Return (x, y) of the center of cell containing provided text 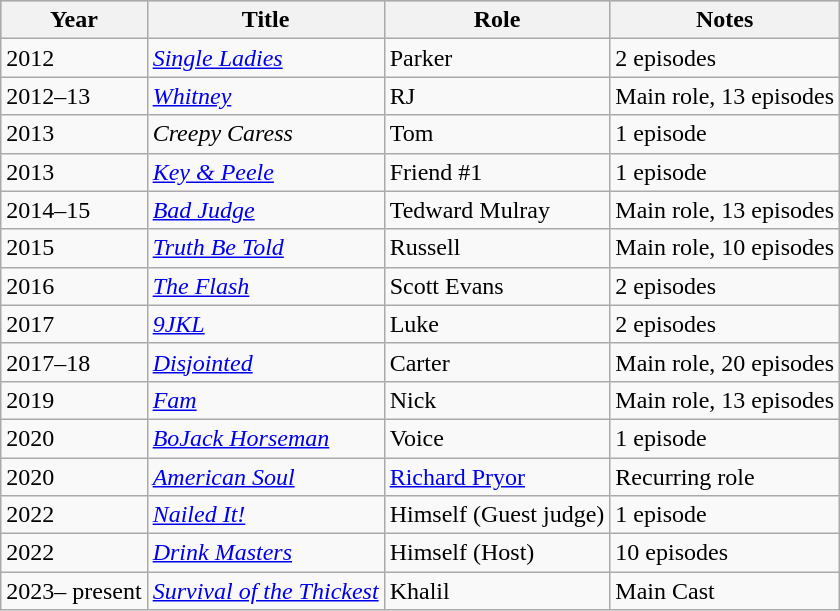
Friend #1 (497, 172)
2012–13 (74, 96)
Parker (497, 58)
Richard Pryor (497, 477)
2023– present (74, 591)
Title (266, 20)
2014–15 (74, 210)
10 episodes (725, 553)
RJ (497, 96)
Notes (725, 20)
Creepy Caress (266, 134)
Himself (Host) (497, 553)
Drink Masters (266, 553)
Main role, 10 episodes (725, 248)
Whitney (266, 96)
Main role, 20 episodes (725, 362)
Fam (266, 400)
Main Cast (725, 591)
9JKL (266, 324)
Khalil (497, 591)
Scott Evans (497, 286)
Tedward Mulray (497, 210)
Tom (497, 134)
Bad Judge (266, 210)
Year (74, 20)
Luke (497, 324)
Single Ladies (266, 58)
2017 (74, 324)
Survival of the Thickest (266, 591)
Key & Peele (266, 172)
Russell (497, 248)
Role (497, 20)
American Soul (266, 477)
BoJack Horseman (266, 438)
2015 (74, 248)
Truth Be Told (266, 248)
Recurring role (725, 477)
The Flash (266, 286)
Nick (497, 400)
2016 (74, 286)
Voice (497, 438)
Disjointed (266, 362)
Nailed It! (266, 515)
Himself (Guest judge) (497, 515)
Carter (497, 362)
2012 (74, 58)
2019 (74, 400)
2017–18 (74, 362)
